Extract the (X, Y) coordinate from the center of the cell holding the provided text.  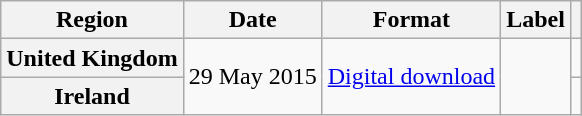
Format (411, 20)
United Kingdom (92, 58)
29 May 2015 (252, 77)
Ireland (92, 96)
Region (92, 20)
Label (536, 20)
Digital download (411, 77)
Date (252, 20)
